For the text-containing cell, return its midpoint in [x, y] coordinate format. 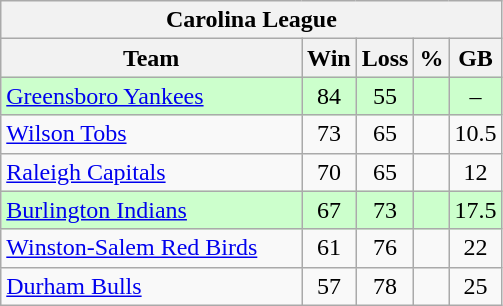
17.5 [476, 210]
22 [476, 248]
76 [385, 248]
84 [330, 96]
25 [476, 286]
GB [476, 58]
61 [330, 248]
70 [330, 172]
55 [385, 96]
57 [330, 286]
Winston-Salem Red Birds [152, 248]
Team [152, 58]
Wilson Tobs [152, 134]
67 [330, 210]
10.5 [476, 134]
Greensboro Yankees [152, 96]
Win [330, 58]
Durham Bulls [152, 286]
12 [476, 172]
– [476, 96]
Carolina League [252, 20]
Loss [385, 58]
78 [385, 286]
Burlington Indians [152, 210]
Raleigh Capitals [152, 172]
% [432, 58]
